From the cell containing the given text, extract its center point as (x, y) coordinate. 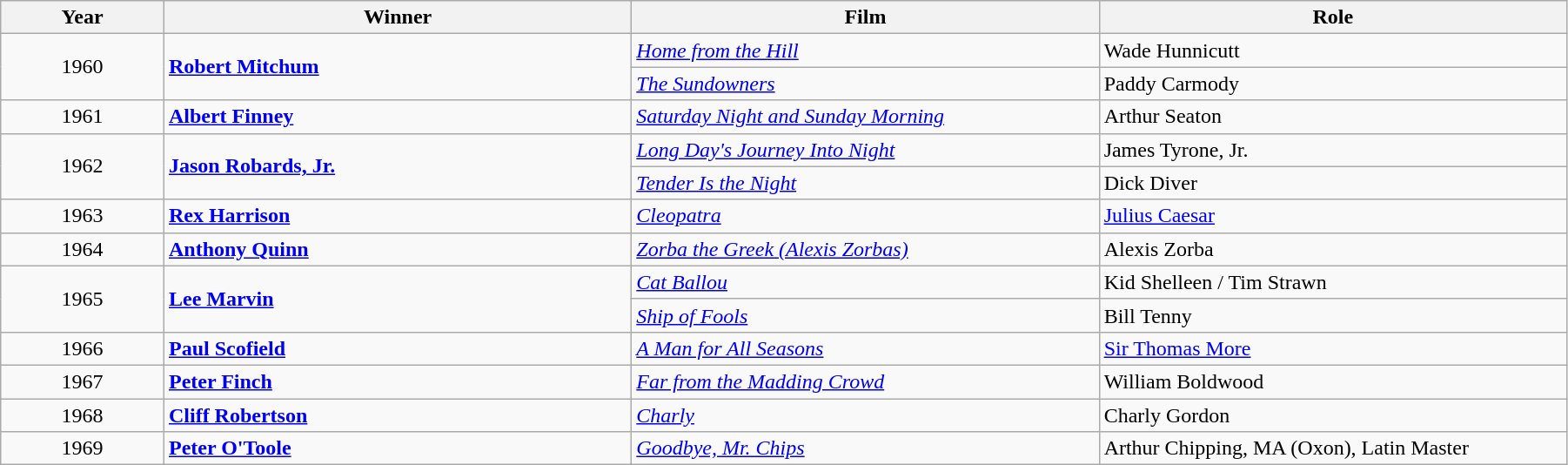
1968 (83, 415)
1965 (83, 299)
Cliff Robertson (397, 415)
Lee Marvin (397, 299)
Alexis Zorba (1333, 249)
Sir Thomas More (1333, 348)
1960 (83, 67)
1963 (83, 216)
Film (865, 17)
1967 (83, 381)
1969 (83, 448)
Far from the Madding Crowd (865, 381)
Cat Ballou (865, 282)
Bill Tenny (1333, 315)
Home from the Hill (865, 51)
A Man for All Seasons (865, 348)
William Boldwood (1333, 381)
Tender Is the Night (865, 183)
Kid Shelleen / Tim Strawn (1333, 282)
Peter O'Toole (397, 448)
Peter Finch (397, 381)
Paddy Carmody (1333, 84)
Role (1333, 17)
Julius Caesar (1333, 216)
Zorba the Greek (Alexis Zorbas) (865, 249)
Cleopatra (865, 216)
Robert Mitchum (397, 67)
1961 (83, 117)
Winner (397, 17)
Year (83, 17)
1964 (83, 249)
Dick Diver (1333, 183)
James Tyrone, Jr. (1333, 150)
Charly Gordon (1333, 415)
Rex Harrison (397, 216)
1962 (83, 166)
Paul Scofield (397, 348)
Wade Hunnicutt (1333, 51)
Arthur Seaton (1333, 117)
Ship of Fools (865, 315)
Anthony Quinn (397, 249)
Goodbye, Mr. Chips (865, 448)
Charly (865, 415)
1966 (83, 348)
Jason Robards, Jr. (397, 166)
The Sundowners (865, 84)
Arthur Chipping, MA (Oxon), Latin Master (1333, 448)
Long Day's Journey Into Night (865, 150)
Albert Finney (397, 117)
Saturday Night and Sunday Morning (865, 117)
